Scan for the cell matching the given text and deliver its [x, y] coordinate at center. 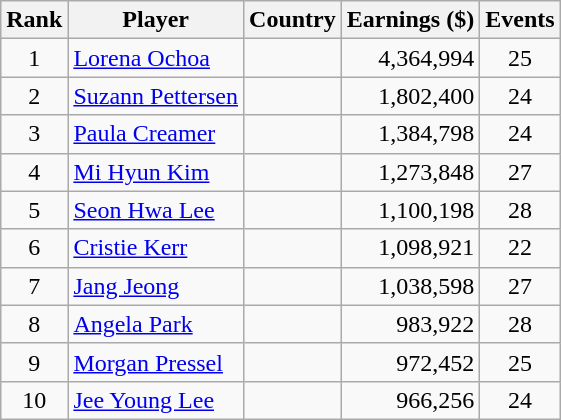
Country [293, 20]
1,802,400 [410, 96]
3 [34, 134]
1,273,848 [410, 172]
2 [34, 96]
Suzann Pettersen [156, 96]
7 [34, 286]
966,256 [410, 400]
1,384,798 [410, 134]
Seon Hwa Lee [156, 210]
Lorena Ochoa [156, 58]
1 [34, 58]
Events [520, 20]
1,100,198 [410, 210]
4,364,994 [410, 58]
Jang Jeong [156, 286]
22 [520, 248]
Player [156, 20]
Cristie Kerr [156, 248]
Earnings ($) [410, 20]
1,038,598 [410, 286]
Jee Young Lee [156, 400]
4 [34, 172]
1,098,921 [410, 248]
10 [34, 400]
972,452 [410, 362]
Angela Park [156, 324]
Mi Hyun Kim [156, 172]
983,922 [410, 324]
Paula Creamer [156, 134]
5 [34, 210]
6 [34, 248]
Rank [34, 20]
Morgan Pressel [156, 362]
9 [34, 362]
8 [34, 324]
